Pinpoint the cell where the given text exists, returning its [X, Y] midpoint coordinate. 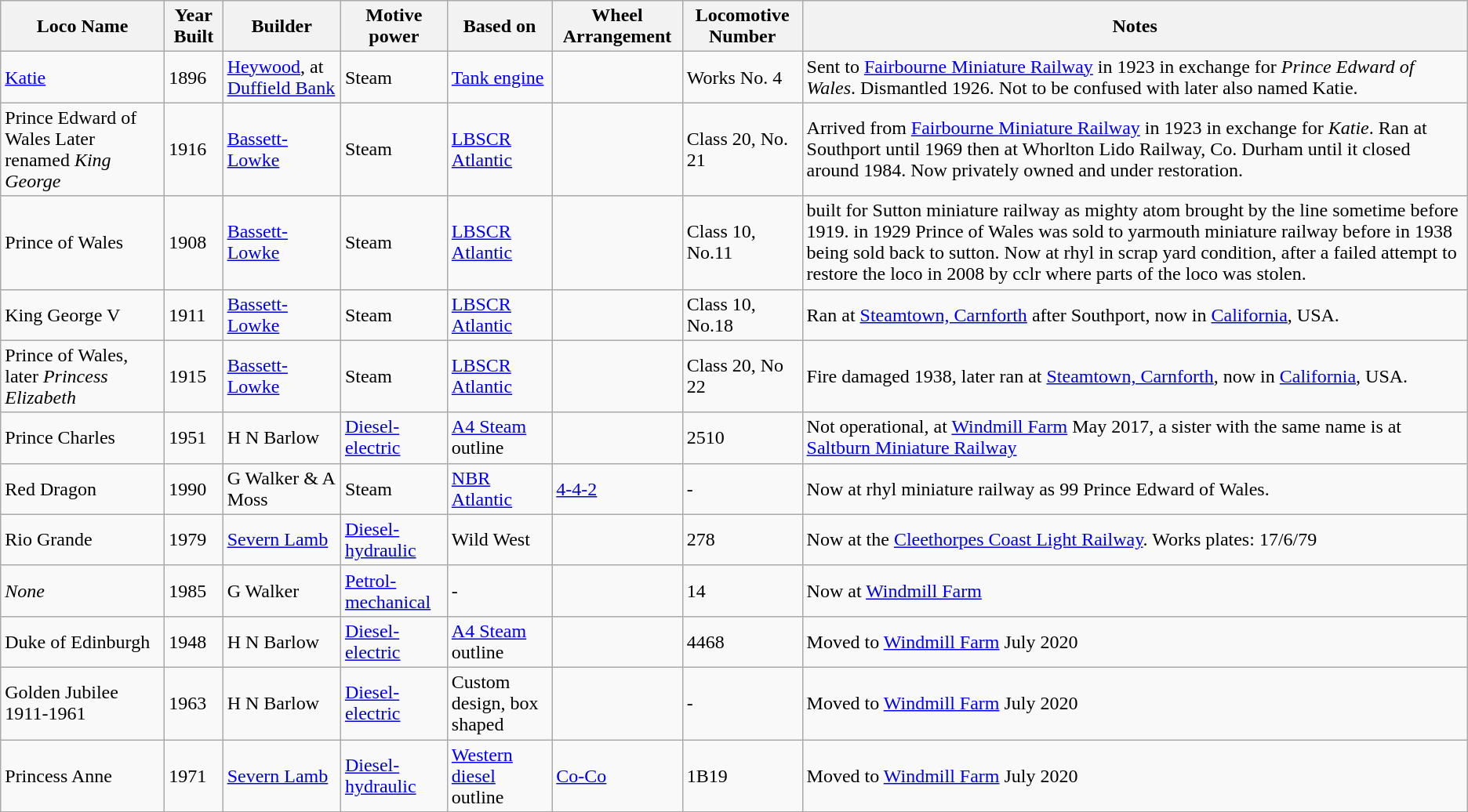
Based on [500, 27]
Tank engine [500, 77]
1948 [194, 641]
Now at rhyl miniature railway as 99 Prince Edward of Wales. [1135, 489]
4468 [742, 641]
Class 20, No. 21 [742, 149]
Fire damaged 1938, later ran at Steamtown, Carnforth, now in California, USA. [1135, 376]
Petrol-mechanical [394, 591]
G Walker & A Moss [282, 489]
Rio Grande [83, 539]
Motive power [394, 27]
Not operational, at Windmill Farm May 2017, a sister with the same name is at Saltburn Miniature Railway [1135, 437]
Prince of Wales [83, 243]
278 [742, 539]
Golden Jubilee 1911-1961 [83, 703]
Red Dragon [83, 489]
Wheel Arrangement [617, 27]
Class 10, No.11 [742, 243]
Now at Windmill Farm [1135, 591]
Custom design, box shaped [500, 703]
4-4-2 [617, 489]
Builder [282, 27]
Class 20, No 22 [742, 376]
Katie [83, 77]
Western diesel outline [500, 776]
2510 [742, 437]
14 [742, 591]
Duke of Edinburgh [83, 641]
King George V [83, 315]
1908 [194, 243]
Heywood, at Duffield Bank [282, 77]
1990 [194, 489]
1971 [194, 776]
G Walker [282, 591]
1911 [194, 315]
None [83, 591]
Sent to Fairbourne Miniature Railway in 1923 in exchange for Prince Edward of Wales. Dismantled 1926. Not to be confused with later also named Katie. [1135, 77]
Now at the Cleethorpes Coast Light Railway. Works plates: 17/6/79 [1135, 539]
Co-Co [617, 776]
Prince Charles [83, 437]
1915 [194, 376]
1896 [194, 77]
Prince Edward of Wales Later renamed King George [83, 149]
1985 [194, 591]
NBR Atlantic [500, 489]
Class 10, No.18 [742, 315]
1B19 [742, 776]
1963 [194, 703]
Wild West [500, 539]
Loco Name [83, 27]
Ran at Steamtown, Carnforth after Southport, now in California, USA. [1135, 315]
Works No. 4 [742, 77]
Notes [1135, 27]
Prince of Wales, later Princess Elizabeth [83, 376]
Year Built [194, 27]
1951 [194, 437]
1979 [194, 539]
1916 [194, 149]
Princess Anne [83, 776]
Locomotive Number [742, 27]
